Find where the given text appears and provide that cell's center as (X, Y) coordinate. 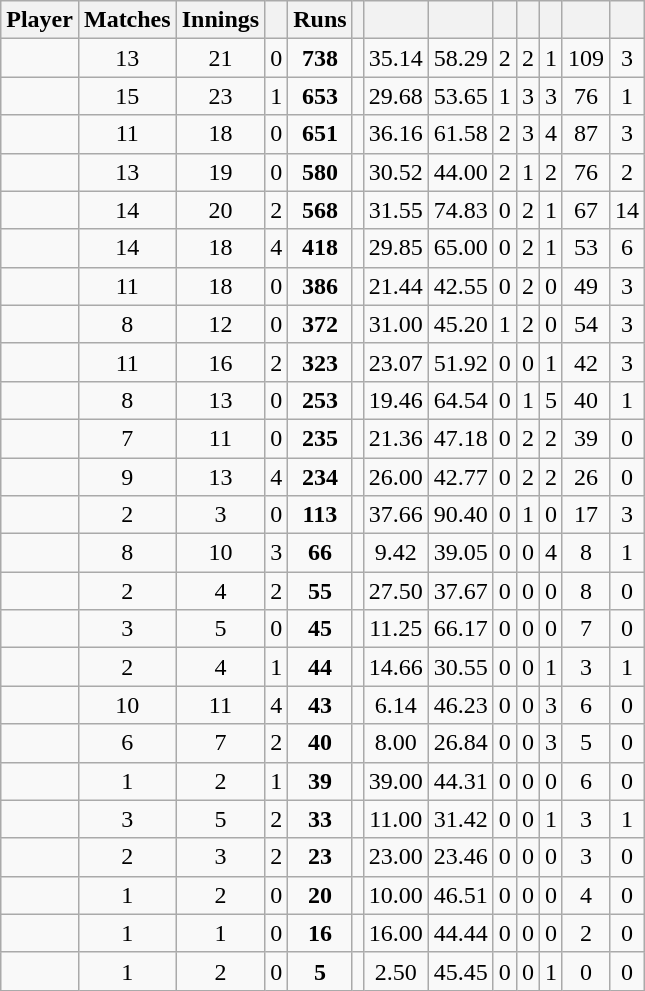
46.51 (460, 895)
45.45 (460, 971)
9.42 (396, 553)
58.29 (460, 58)
26.00 (396, 477)
323 (320, 362)
568 (320, 210)
46.23 (460, 705)
29.85 (396, 248)
65.00 (460, 248)
21.44 (396, 286)
651 (320, 134)
580 (320, 172)
47.18 (460, 438)
43 (320, 705)
31.00 (396, 324)
Player (40, 20)
109 (586, 58)
235 (320, 438)
372 (320, 324)
418 (320, 248)
42 (586, 362)
66.17 (460, 629)
21 (220, 58)
9 (127, 477)
23.00 (396, 857)
26.84 (460, 743)
61.58 (460, 134)
12 (220, 324)
55 (320, 591)
33 (320, 819)
19 (220, 172)
10.00 (396, 895)
738 (320, 58)
39.05 (460, 553)
42.77 (460, 477)
74.83 (460, 210)
37.67 (460, 591)
64.54 (460, 400)
14.66 (396, 667)
8.00 (396, 743)
234 (320, 477)
30.55 (460, 667)
39.00 (396, 781)
17 (586, 515)
653 (320, 96)
21.36 (396, 438)
31.42 (460, 819)
42.55 (460, 286)
19.46 (396, 400)
67 (586, 210)
45 (320, 629)
45.20 (460, 324)
49 (586, 286)
90.40 (460, 515)
44.00 (460, 172)
Innings (220, 20)
29.68 (396, 96)
11.25 (396, 629)
53.65 (460, 96)
36.16 (396, 134)
44.44 (460, 933)
87 (586, 134)
113 (320, 515)
11.00 (396, 819)
37.66 (396, 515)
35.14 (396, 58)
66 (320, 553)
27.50 (396, 591)
386 (320, 286)
16.00 (396, 933)
15 (127, 96)
44.31 (460, 781)
253 (320, 400)
Matches (127, 20)
44 (320, 667)
51.92 (460, 362)
31.55 (396, 210)
6.14 (396, 705)
54 (586, 324)
53 (586, 248)
26 (586, 477)
2.50 (396, 971)
30.52 (396, 172)
Runs (320, 20)
23.46 (460, 857)
23.07 (396, 362)
